Return the [x, y] coordinate for the center point of the cell that contains the specified text.  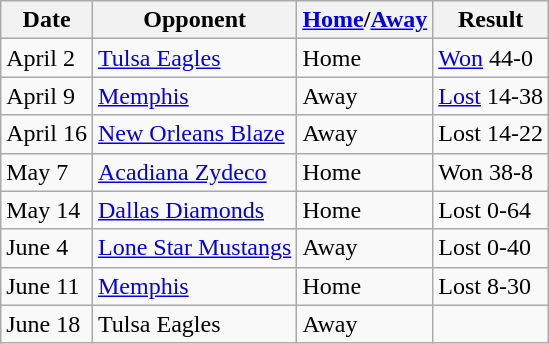
Dallas Diamonds [194, 210]
May 7 [47, 172]
Acadiana Zydeco [194, 172]
May 14 [47, 210]
June 4 [47, 248]
Date [47, 20]
Lone Star Mustangs [194, 248]
June 11 [47, 286]
Won 44-0 [491, 58]
April 16 [47, 134]
Won 38-8 [491, 172]
Lost 0-40 [491, 248]
April 9 [47, 96]
Lost 0-64 [491, 210]
New Orleans Blaze [194, 134]
Home/Away [365, 20]
June 18 [47, 324]
April 2 [47, 58]
Opponent [194, 20]
Lost 14-38 [491, 96]
Result [491, 20]
Lost 14-22 [491, 134]
Lost 8-30 [491, 286]
